Detect which cell encompasses the target text, then output its (x, y) center coordinate. 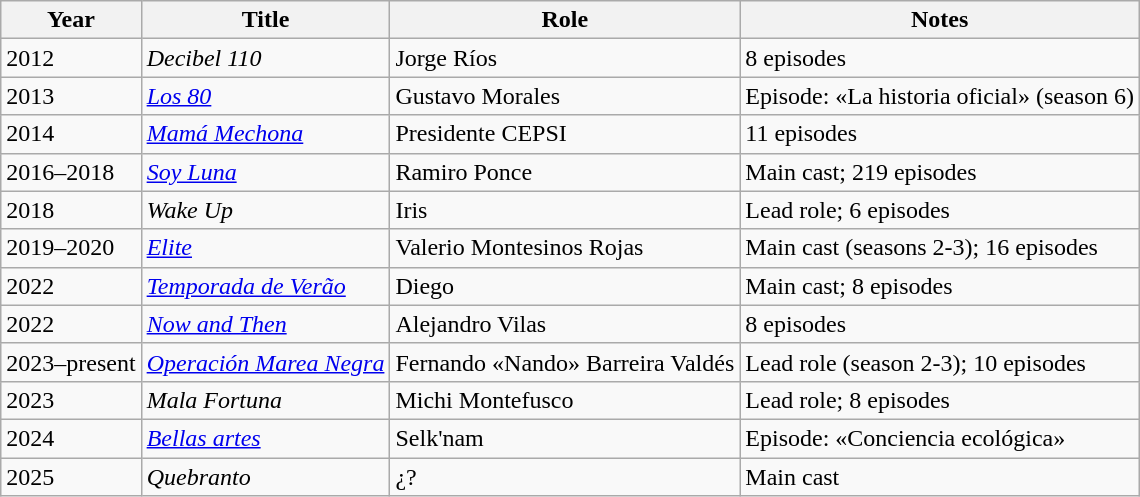
Presidente CEPSI (565, 134)
Selk'nam (565, 438)
Iris (565, 210)
Soy Luna (266, 172)
2016–2018 (71, 172)
Fernando «Nando» Barreira Valdés (565, 362)
Role (565, 20)
2018 (71, 210)
Los 80 (266, 96)
Decibel 110 (266, 58)
Title (266, 20)
Now and Then (266, 324)
2014 (71, 134)
Lead role; 8 episodes (940, 400)
Diego (565, 286)
Valerio Montesinos Rojas (565, 248)
Main cast (seasons 2-3); 16 episodes (940, 248)
Wake Up (266, 210)
Lead role; 6 episodes (940, 210)
2025 (71, 477)
Temporada de Verão (266, 286)
Ramiro Ponce (565, 172)
2013 (71, 96)
Year (71, 20)
Alejandro Vilas (565, 324)
Elite (266, 248)
Main cast; 8 episodes (940, 286)
2023–present (71, 362)
Main cast (940, 477)
2024 (71, 438)
2023 (71, 400)
Notes (940, 20)
Quebranto (266, 477)
Operación Marea Negra (266, 362)
11 episodes (940, 134)
Mala Fortuna (266, 400)
Bellas artes (266, 438)
Episode: «Conciencia ecológica» (940, 438)
Main cast; 219 episodes (940, 172)
Mamá Mechona (266, 134)
Jorge Ríos (565, 58)
Lead role (season 2-3); 10 episodes (940, 362)
Gustavo Morales (565, 96)
2012 (71, 58)
¿? (565, 477)
Episode: «La historia oficial» (season 6) (940, 96)
2019–2020 (71, 248)
Michi Montefusco (565, 400)
